Identify which cell holds the provided text, then report its (x, y) central coordinate. 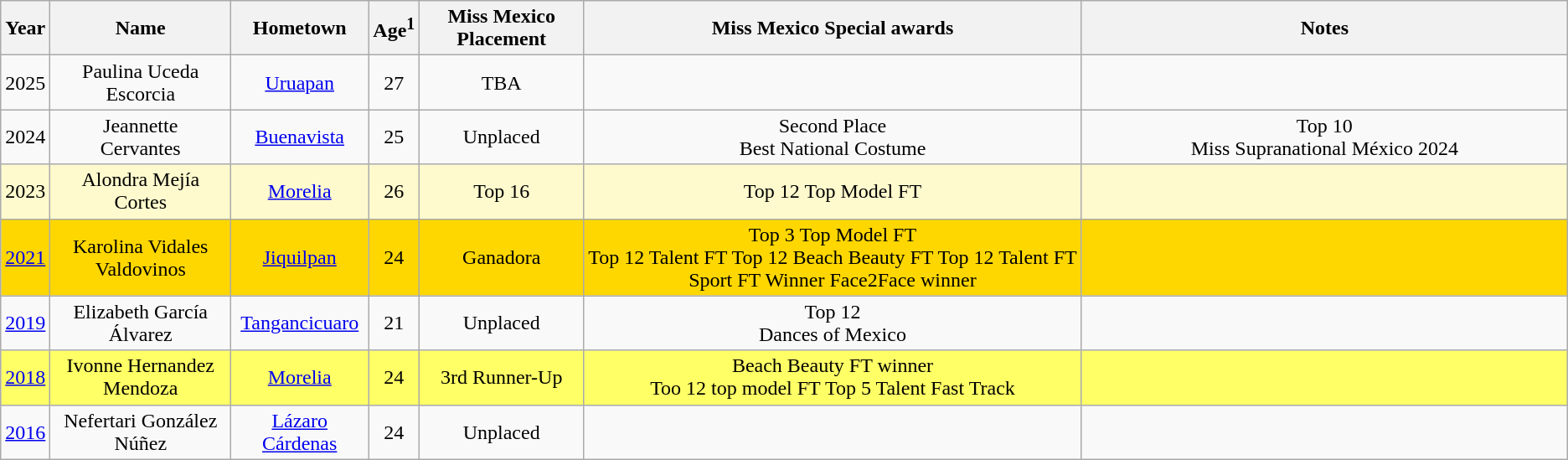
Jiquilpan (300, 257)
TBA (502, 82)
Beach Beauty FT winnerToo 12 top model FT Top 5 Talent Fast Track (833, 377)
2019 (25, 323)
Top 10Miss Supranational México 2024 (1324, 137)
2021 (25, 257)
Nefertari González Núñez (141, 432)
25 (394, 137)
Lázaro Cárdenas (300, 432)
Top 12 Top Model FT (833, 191)
Year (25, 28)
Uruapan (300, 82)
Paulina Uceda Escorcia (141, 82)
Second PlaceBest National Costume (833, 137)
JeannetteCervantes (141, 137)
21 (394, 323)
27 (394, 82)
Ivonne Hernandez Mendoza (141, 377)
2016 (25, 432)
Buenavista (300, 137)
Top 12Dances of Mexico (833, 323)
Alondra Mejía Cortes (141, 191)
Top 16 (502, 191)
Age1 (394, 28)
2018 (25, 377)
Miss Mexico Placement (502, 28)
2023 (25, 191)
Notes (1324, 28)
Karolina Vidales Valdovinos (141, 257)
2025 (25, 82)
26 (394, 191)
Hometown (300, 28)
Elizabeth García Álvarez (141, 323)
2024 (25, 137)
3rd Runner-Up (502, 377)
Tangancicuaro (300, 323)
Name (141, 28)
Top 3 Top Model FTTop 12 Talent FT Top 12 Beach Beauty FT Top 12 Talent FT Sport FT Winner Face2Face winner (833, 257)
Miss Mexico Special awards (833, 28)
Ganadora (502, 257)
